Capture the cell that displays the provided text and extract its (X, Y) central coordinate. 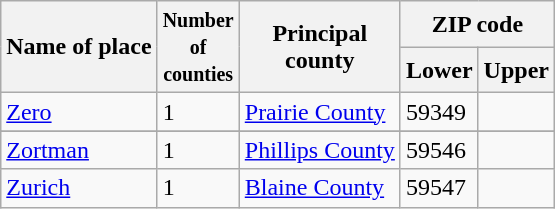
Phillips County (320, 150)
Prairie County (320, 112)
Upper (516, 70)
59349 (439, 112)
59547 (439, 188)
ZIP code (477, 24)
Zero (79, 112)
Zurich (79, 188)
Lower (439, 70)
Number ofcounties (198, 47)
Name of place (79, 47)
Zortman (79, 150)
Blaine County (320, 188)
59546 (439, 150)
Principal county (320, 47)
